Find where the given text appears and provide that cell's center as [X, Y] coordinate. 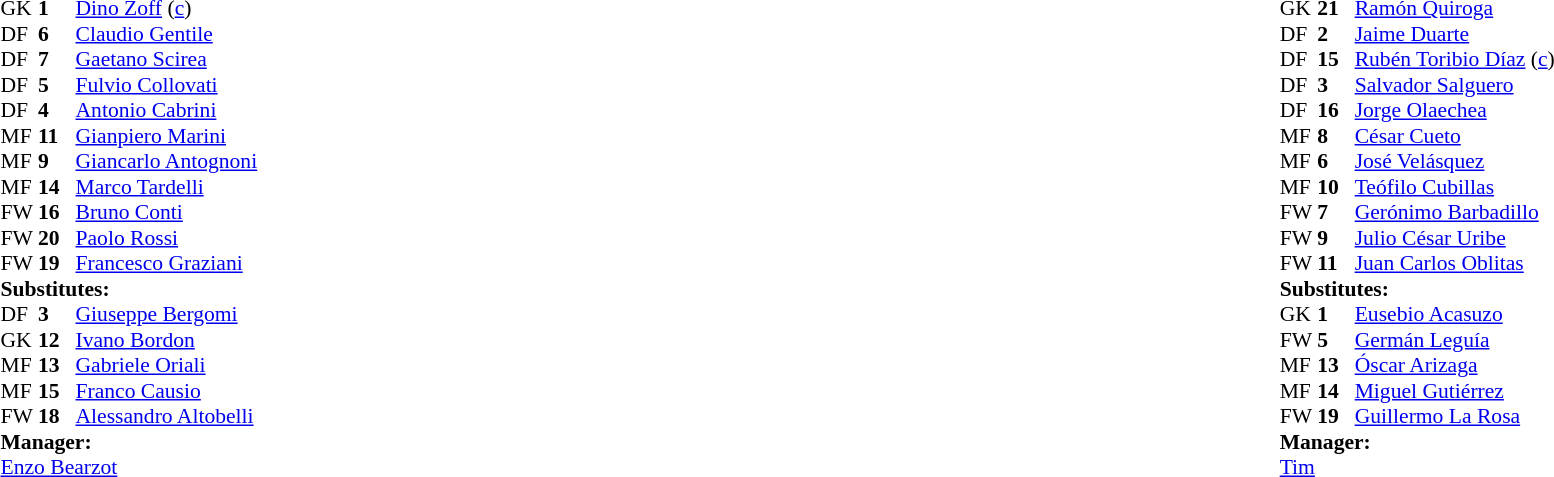
Bruno Conti [167, 213]
Franco Causio [167, 391]
12 [57, 340]
10 [1336, 187]
1 [1336, 315]
Paolo Rossi [167, 238]
4 [57, 111]
Substitutes: [128, 289]
Gabriele Oriali [167, 365]
Gianpiero Marini [167, 136]
20 [57, 238]
Antonio Cabrini [167, 111]
Manager: [128, 442]
8 [1336, 136]
Giancarlo Antognoni [167, 161]
Fulvio Collovati [167, 85]
Ivano Bordon [167, 340]
Marco Tardelli [167, 187]
18 [57, 417]
2 [1336, 34]
Gaetano Scirea [167, 59]
Claudio Gentile [167, 34]
Alessandro Altobelli [167, 417]
Giuseppe Bergomi [167, 315]
Francesco Graziani [167, 263]
